Find where the given text appears and provide that cell's center as (X, Y) coordinate. 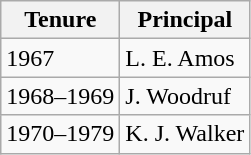
1968–1969 (60, 96)
1970–1979 (60, 134)
L. E. Amos (185, 58)
J. Woodruf (185, 96)
Tenure (60, 20)
1967 (60, 58)
K. J. Walker (185, 134)
Principal (185, 20)
